Detect which cell encompasses the target text, then output its [x, y] center coordinate. 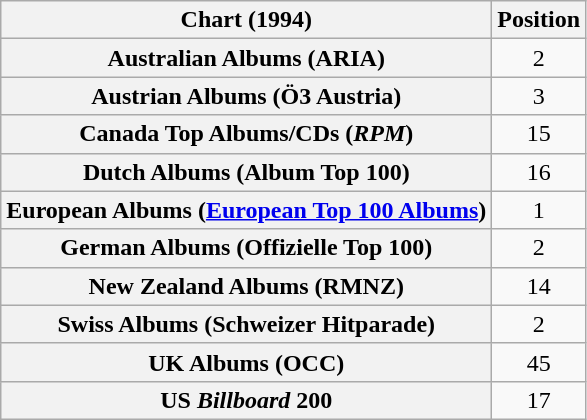
45 [539, 362]
Dutch Albums (Album Top 100) [246, 172]
16 [539, 172]
UK Albums (OCC) [246, 362]
1 [539, 210]
European Albums (European Top 100 Albums) [246, 210]
Canada Top Albums/CDs (RPM) [246, 134]
Austrian Albums (Ö3 Austria) [246, 96]
New Zealand Albums (RMNZ) [246, 286]
Chart (1994) [246, 20]
Position [539, 20]
Swiss Albums (Schweizer Hitparade) [246, 324]
14 [539, 286]
17 [539, 400]
German Albums (Offizielle Top 100) [246, 248]
US Billboard 200 [246, 400]
Australian Albums (ARIA) [246, 58]
15 [539, 134]
3 [539, 96]
